From the cell containing the given text, extract its center point as (x, y) coordinate. 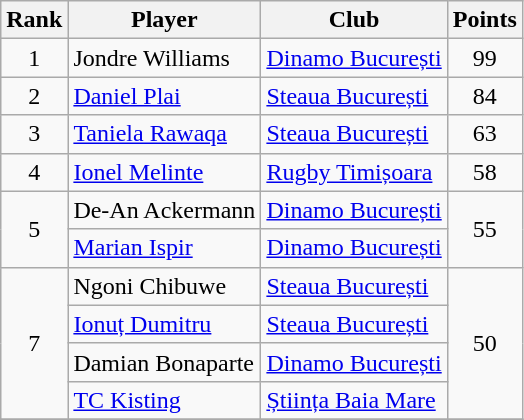
58 (484, 172)
Daniel Plai (164, 96)
Jondre Williams (164, 58)
Club (354, 20)
50 (484, 343)
TC Kisting (164, 400)
Taniela Rawaqa (164, 134)
Ionuț Dumitru (164, 324)
4 (34, 172)
84 (484, 96)
1 (34, 58)
Rank (34, 20)
Ionel Melinte (164, 172)
3 (34, 134)
Ngoni Chibuwe (164, 286)
De-An Ackermann (164, 210)
7 (34, 343)
Points (484, 20)
Marian Ispir (164, 248)
Player (164, 20)
55 (484, 229)
2 (34, 96)
Damian Bonaparte (164, 362)
Rugby Timișoara (354, 172)
63 (484, 134)
99 (484, 58)
Știința Baia Mare (354, 400)
5 (34, 229)
